Return [X, Y] of the center of cell containing provided text 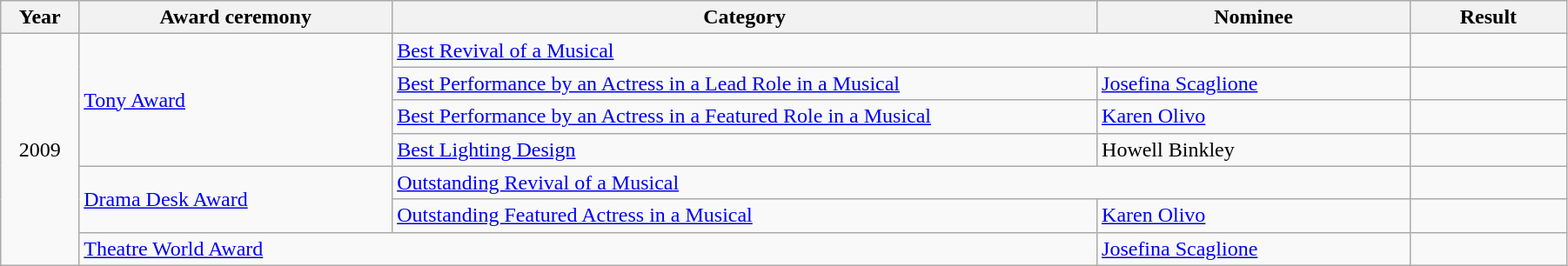
Best Lighting Design [745, 150]
Tony Award [236, 100]
Howell Binkley [1254, 150]
Result [1488, 17]
2009 [40, 150]
Award ceremony [236, 17]
Outstanding Revival of a Musical [901, 183]
Best Performance by an Actress in a Featured Role in a Musical [745, 116]
Outstanding Featured Actress in a Musical [745, 216]
Best Performance by an Actress in a Lead Role in a Musical [745, 83]
Nominee [1254, 17]
Year [40, 17]
Theatre World Award [588, 249]
Best Revival of a Musical [901, 50]
Category [745, 17]
Drama Desk Award [236, 199]
